Find where the given text appears and provide that cell's center as [x, y] coordinate. 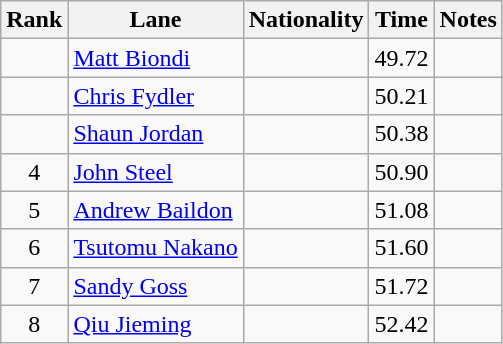
5 [34, 210]
Tsutomu Nakano [156, 248]
Shaun Jordan [156, 134]
4 [34, 172]
51.08 [402, 210]
8 [34, 324]
49.72 [402, 58]
Notes [468, 20]
John Steel [156, 172]
51.60 [402, 248]
Lane [156, 20]
Qiu Jieming [156, 324]
51.72 [402, 286]
Andrew Baildon [156, 210]
50.21 [402, 96]
50.38 [402, 134]
6 [34, 248]
Nationality [306, 20]
50.90 [402, 172]
Sandy Goss [156, 286]
Chris Fydler [156, 96]
52.42 [402, 324]
Time [402, 20]
7 [34, 286]
Rank [34, 20]
Matt Biondi [156, 58]
